Determine the [x, y] coordinate at the center of the cell enclosing the given text.  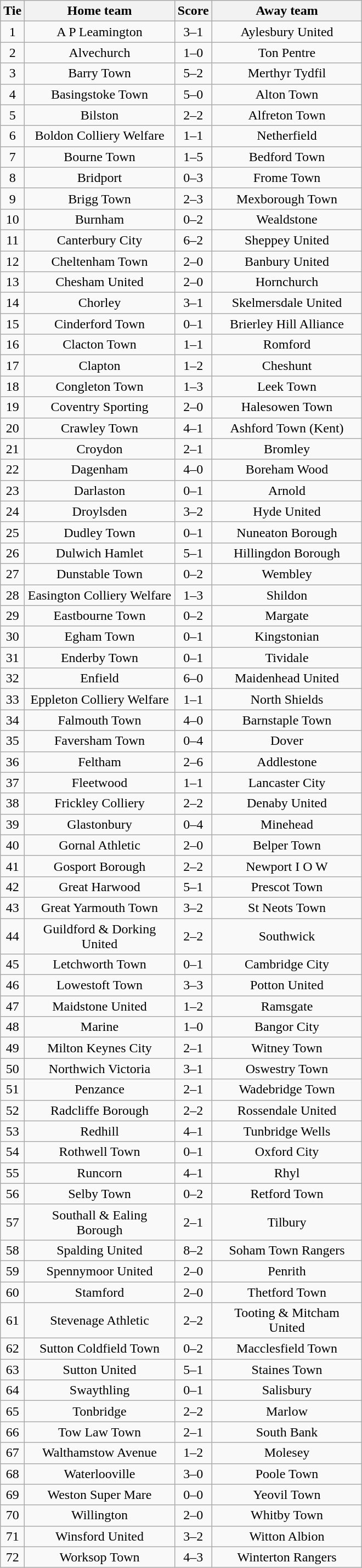
6–2 [193, 240]
Penzance [100, 1090]
Cheltenham Town [100, 261]
5–0 [193, 94]
Barry Town [100, 73]
Brierley Hill Alliance [287, 324]
Tividale [287, 658]
Winterton Rangers [287, 1557]
Belper Town [287, 845]
59 [13, 1271]
44 [13, 936]
Aylesbury United [287, 32]
Score [193, 11]
Faversham Town [100, 741]
Stevenage Athletic [100, 1321]
Milton Keynes City [100, 1048]
1–5 [193, 157]
56 [13, 1194]
Mexborough Town [287, 198]
Glastonbury [100, 824]
Shildon [287, 595]
Molesey [287, 1453]
62 [13, 1349]
17 [13, 366]
Maidenhead United [287, 678]
4 [13, 94]
Witney Town [287, 1048]
33 [13, 699]
2–6 [193, 762]
Home team [100, 11]
Dunstable Town [100, 574]
50 [13, 1069]
Gosport Borough [100, 866]
48 [13, 1027]
Bilston [100, 115]
Tonbridge [100, 1411]
57 [13, 1222]
Ashford Town (Kent) [287, 428]
Swaythling [100, 1390]
Dudley Town [100, 532]
5–2 [193, 73]
Coventry Sporting [100, 407]
16 [13, 345]
3 [13, 73]
Burnham [100, 219]
41 [13, 866]
Barnstaple Town [287, 720]
Soham Town Rangers [287, 1250]
Feltham [100, 762]
71 [13, 1536]
Runcorn [100, 1173]
Prescot Town [287, 887]
Tow Law Town [100, 1432]
Clacton Town [100, 345]
Sheppey United [287, 240]
Croydon [100, 449]
58 [13, 1250]
Worksop Town [100, 1557]
Frickley Colliery [100, 803]
Macclesfield Town [287, 1349]
Poole Town [287, 1474]
26 [13, 553]
Eppleton Colliery Welfare [100, 699]
Boreham Wood [287, 470]
Marine [100, 1027]
Cheshunt [287, 366]
Tie [13, 11]
Spalding United [100, 1250]
68 [13, 1474]
9 [13, 198]
Northwich Victoria [100, 1069]
Romford [287, 345]
Dover [287, 741]
Boldon Colliery Welfare [100, 136]
10 [13, 219]
Great Harwood [100, 887]
43 [13, 908]
66 [13, 1432]
45 [13, 965]
29 [13, 616]
37 [13, 783]
Falmouth Town [100, 720]
Cambridge City [287, 965]
Bridport [100, 178]
Hyde United [287, 511]
Marlow [287, 1411]
47 [13, 1006]
Bedford Town [287, 157]
28 [13, 595]
6–0 [193, 678]
St Neots Town [287, 908]
Nuneaton Borough [287, 532]
Bromley [287, 449]
Denaby United [287, 803]
Skelmersdale United [287, 303]
Canterbury City [100, 240]
Stamford [100, 1292]
3–0 [193, 1474]
Rhyl [287, 1173]
46 [13, 985]
25 [13, 532]
Guildford & Dorking United [100, 936]
24 [13, 511]
Lancaster City [287, 783]
Gornal Athletic [100, 845]
Brigg Town [100, 198]
Bangor City [287, 1027]
Willington [100, 1515]
Selby Town [100, 1194]
15 [13, 324]
18 [13, 386]
Merthyr Tydfil [287, 73]
Staines Town [287, 1370]
Spennymoor United [100, 1271]
Darlaston [100, 491]
3–3 [193, 985]
2–3 [193, 198]
Hornchurch [287, 282]
Tooting & Mitcham United [287, 1321]
42 [13, 887]
38 [13, 803]
Margate [287, 616]
61 [13, 1321]
Thetford Town [287, 1292]
55 [13, 1173]
60 [13, 1292]
8–2 [193, 1250]
Great Yarmouth Town [100, 908]
Arnold [287, 491]
Halesowen Town [287, 407]
2 [13, 53]
A P Leamington [100, 32]
65 [13, 1411]
North Shields [287, 699]
30 [13, 637]
22 [13, 470]
Leek Town [287, 386]
53 [13, 1131]
Winsford United [100, 1536]
Yeovil Town [287, 1495]
Away team [287, 11]
Droylsden [100, 511]
Addlestone [287, 762]
40 [13, 845]
67 [13, 1453]
1 [13, 32]
19 [13, 407]
12 [13, 261]
63 [13, 1370]
Minehead [287, 824]
49 [13, 1048]
Rossendale United [287, 1110]
39 [13, 824]
Salisbury [287, 1390]
Tunbridge Wells [287, 1131]
0–3 [193, 178]
Eastbourne Town [100, 616]
Cinderford Town [100, 324]
Rothwell Town [100, 1152]
Wadebridge Town [287, 1090]
Bourne Town [100, 157]
Whitby Town [287, 1515]
Waterlooville [100, 1474]
35 [13, 741]
Wembley [287, 574]
Potton United [287, 985]
Ramsgate [287, 1006]
34 [13, 720]
7 [13, 157]
Enderby Town [100, 658]
32 [13, 678]
Alfreton Town [287, 115]
Tilbury [287, 1222]
Penrith [287, 1271]
Banbury United [287, 261]
Dagenham [100, 470]
Kingstonian [287, 637]
27 [13, 574]
Oswestry Town [287, 1069]
36 [13, 762]
Southall & Ealing Borough [100, 1222]
Chorley [100, 303]
Clapton [100, 366]
Walthamstow Avenue [100, 1453]
Weston Super Mare [100, 1495]
Frome Town [287, 178]
13 [13, 282]
6 [13, 136]
Sutton United [100, 1370]
23 [13, 491]
Redhill [100, 1131]
4–3 [193, 1557]
11 [13, 240]
Basingstoke Town [100, 94]
21 [13, 449]
69 [13, 1495]
Ton Pentre [287, 53]
Lowestoft Town [100, 985]
Congleton Town [100, 386]
Easington Colliery Welfare [100, 595]
5 [13, 115]
51 [13, 1090]
14 [13, 303]
54 [13, 1152]
70 [13, 1515]
0–0 [193, 1495]
Hillingdon Borough [287, 553]
52 [13, 1110]
Witton Albion [287, 1536]
Chesham United [100, 282]
8 [13, 178]
Maidstone United [100, 1006]
Enfield [100, 678]
31 [13, 658]
Retford Town [287, 1194]
72 [13, 1557]
Egham Town [100, 637]
Netherfield [287, 136]
Newport I O W [287, 866]
Alvechurch [100, 53]
Southwick [287, 936]
Sutton Coldfield Town [100, 1349]
Crawley Town [100, 428]
Wealdstone [287, 219]
South Bank [287, 1432]
20 [13, 428]
Letchworth Town [100, 965]
64 [13, 1390]
Oxford City [287, 1152]
Fleetwood [100, 783]
Dulwich Hamlet [100, 553]
Radcliffe Borough [100, 1110]
Alton Town [287, 94]
